From the cell containing the given text, extract its center point as (X, Y) coordinate. 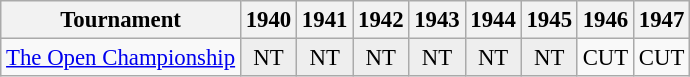
Tournament (121, 20)
The Open Championship (121, 58)
1946 (605, 20)
1944 (493, 20)
1947 (661, 20)
1945 (549, 20)
1940 (268, 20)
1941 (325, 20)
1943 (437, 20)
1942 (381, 20)
